Provide the (x, y) coordinate of the cell's center where the given text is located.  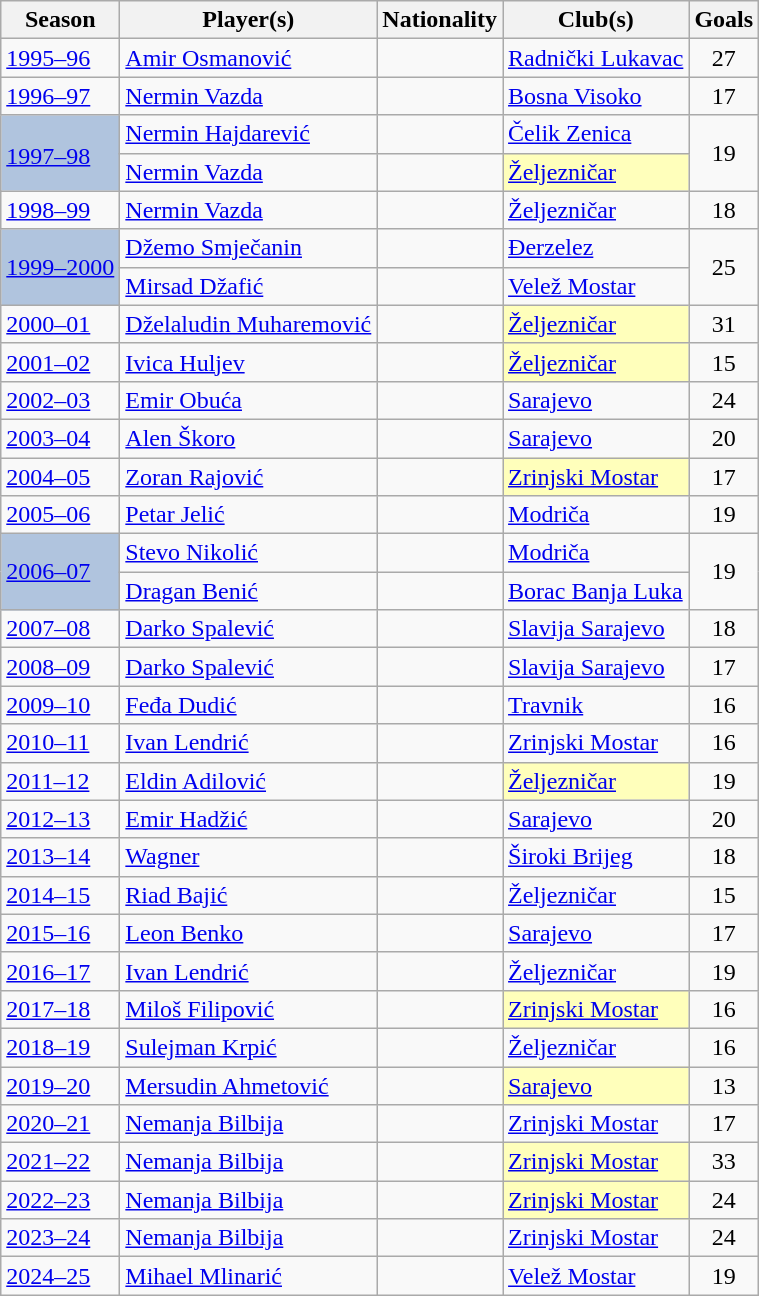
Eldin Adilović (248, 781)
1998–99 (60, 210)
2023–24 (60, 1238)
2019–20 (60, 1085)
Petar Jelić (248, 515)
Džemo Smječanin (248, 248)
Dragan Benić (248, 591)
Leon Benko (248, 933)
2010–11 (60, 743)
Nermin Hajdarević (248, 134)
2005–06 (60, 515)
1999–2000 (60, 267)
Radnički Lukavac (596, 58)
33 (724, 1162)
Đerzelez (596, 248)
Emir Hadžić (248, 819)
2006–07 (60, 572)
2017–18 (60, 1009)
2021–22 (60, 1162)
Mirsad Džafić (248, 286)
2000–01 (60, 324)
2009–10 (60, 705)
Čelik Zenica (596, 134)
2014–15 (60, 895)
2024–25 (60, 1276)
Goals (724, 20)
Dželaludin Muharemović (248, 324)
Player(s) (248, 20)
Mihael Mlinarić (248, 1276)
Bosna Visoko (596, 96)
Season (60, 20)
2016–17 (60, 971)
2004–05 (60, 477)
Travnik (596, 705)
Amir Osmanović (248, 58)
Mersudin Ahmetović (248, 1085)
13 (724, 1085)
2007–08 (60, 629)
Wagner (248, 857)
2022–23 (60, 1200)
Riad Bajić (248, 895)
Široki Brijeg (596, 857)
2003–04 (60, 438)
2002–03 (60, 400)
27 (724, 58)
1995–96 (60, 58)
Ivica Huljev (248, 362)
2011–12 (60, 781)
Borac Banja Luka (596, 591)
2008–09 (60, 667)
2001–02 (60, 362)
2012–13 (60, 819)
Emir Obuća (248, 400)
31 (724, 324)
Stevo Nikolić (248, 553)
1996–97 (60, 96)
1997–98 (60, 153)
2015–16 (60, 933)
2013–14 (60, 857)
Zoran Rajović (248, 477)
Feđa Dudić (248, 705)
2020–21 (60, 1124)
Club(s) (596, 20)
Nationality (440, 20)
25 (724, 267)
Alen Škoro (248, 438)
Sulejman Krpić (248, 1047)
Miloš Filipović (248, 1009)
2018–19 (60, 1047)
